Determine the (X, Y) coordinate at the center of the cell enclosing the given text.  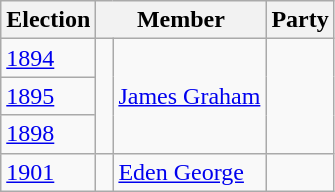
Member (181, 20)
Party (300, 20)
1894 (48, 58)
James Graham (190, 96)
1901 (48, 172)
Eden George (190, 172)
1895 (48, 96)
1898 (48, 134)
Election (48, 20)
